Output the [X, Y] coordinate of the center of the cell containing the given text.  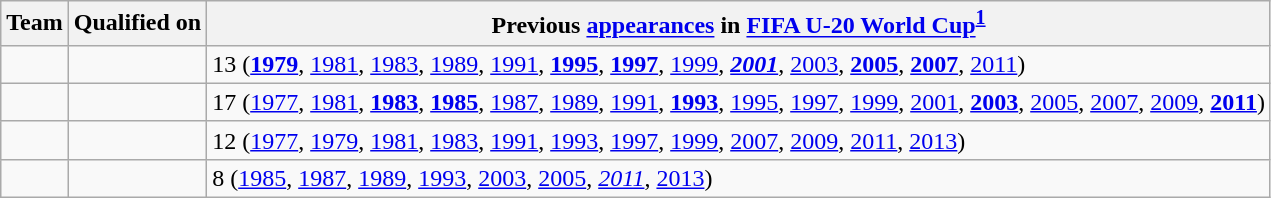
Qualified on [137, 24]
13 (1979, 1981, 1983, 1989, 1991, 1995, 1997, 1999, 2001, 2003, 2005, 2007, 2011) [739, 64]
Previous appearances in FIFA U-20 World Cup1 [739, 24]
12 (1977, 1979, 1981, 1983, 1991, 1993, 1997, 1999, 2007, 2009, 2011, 2013) [739, 140]
Team [35, 24]
17 (1977, 1981, 1983, 1985, 1987, 1989, 1991, 1993, 1995, 1997, 1999, 2001, 2003, 2005, 2007, 2009, 2011) [739, 102]
8 (1985, 1987, 1989, 1993, 2003, 2005, 2011, 2013) [739, 178]
